Output the (X, Y) coordinate of the center of the cell containing the given text.  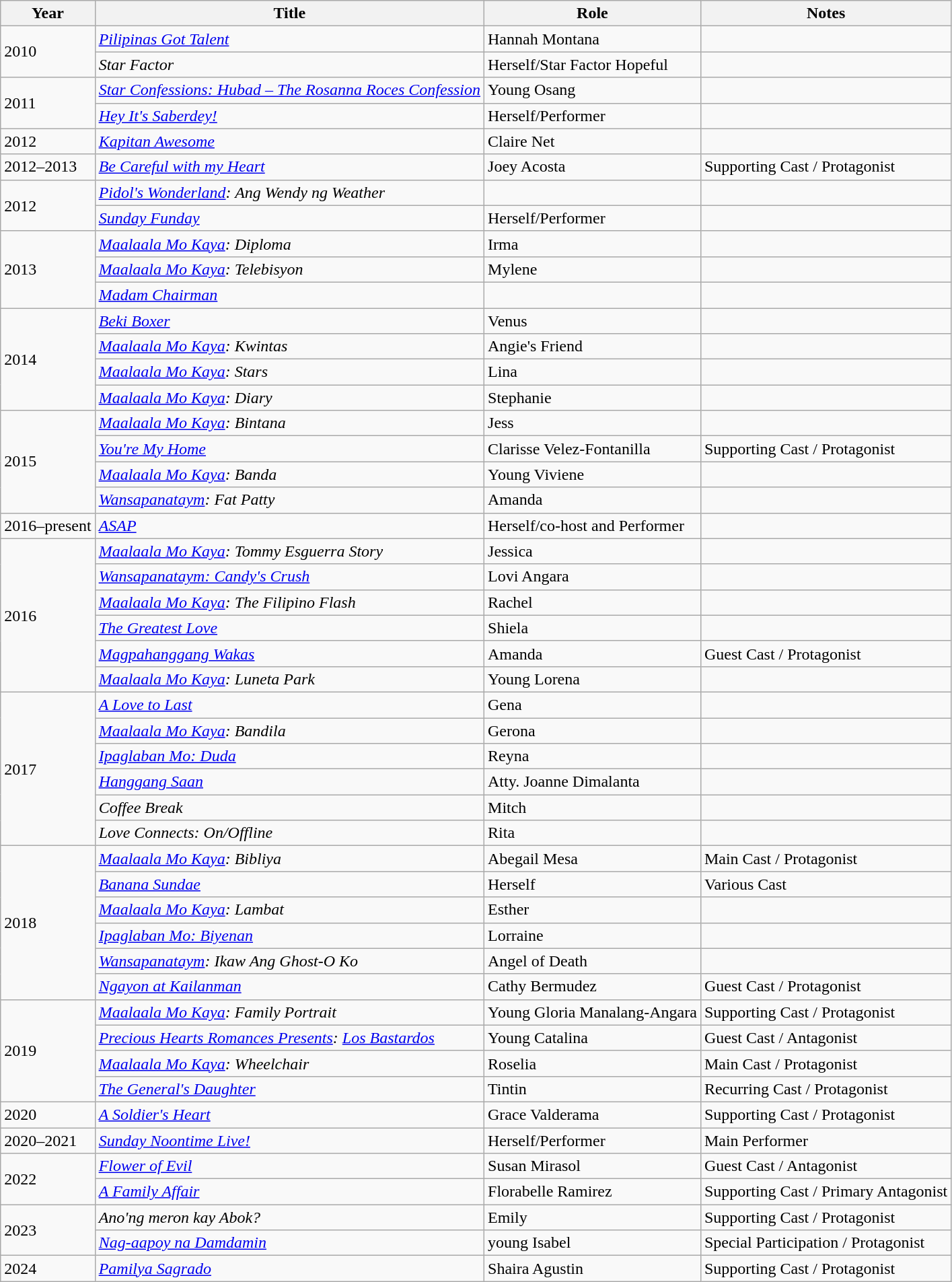
Maalaala Mo Kaya: Bintana (289, 423)
Ngayon at Kailanman (289, 987)
Ano'ng meron kay Abok? (289, 1217)
Maalaala Mo Kaya: Bibliya (289, 859)
2013 (48, 269)
Sunday Funday (289, 218)
Banana Sundae (289, 884)
Jess (593, 423)
2023 (48, 1230)
Maalaala Mo Kaya: The Filipino Flash (289, 602)
Pilipinas Got Talent (289, 39)
Title (289, 13)
Atty. Joanne Dimalanta (593, 782)
Herself/Star Factor Hopeful (593, 65)
Coffee Break (289, 808)
2020–2021 (48, 1141)
Maalaala Mo Kaya: Telebisyon (289, 269)
2012–2013 (48, 167)
Maalaala Mo Kaya: Lambat (289, 910)
Maalaala Mo Kaya: Banda (289, 474)
Florabelle Ramirez (593, 1192)
Rita (593, 833)
Jessica (593, 551)
Hey It's Saberdey! (289, 116)
Esther (593, 910)
Wansapanataym: Ikaw Ang Ghost-O Ko (289, 961)
You're My Home (289, 449)
2019 (48, 1050)
Supporting Cast / Primary Antagonist (826, 1192)
Maalaala Mo Kaya: Stars (289, 372)
2018 (48, 923)
Pidol's Wonderland: Ang Wendy ng Weather (289, 192)
2022 (48, 1179)
Young Lorena (593, 679)
Hanggang Saan (289, 782)
Shaira Agustin (593, 1269)
Young Viviene (593, 474)
Sunday Noontime Live! (289, 1141)
Reyna (593, 756)
Recurring Cast / Protagonist (826, 1089)
Gerona (593, 730)
Love Connects: On/Offline (289, 833)
Venus (593, 321)
2011 (48, 103)
Grace Valderama (593, 1114)
Star Factor (289, 65)
Maalaala Mo Kaya: Tommy Esguerra Story (289, 551)
Abegail Mesa (593, 859)
Mitch (593, 808)
Tintin (593, 1089)
Stephanie (593, 398)
Pamilya Sagrado (289, 1269)
A Family Affair (289, 1192)
Wansapanataym: Fat Patty (289, 500)
Various Cast (826, 884)
Maalaala Mo Kaya: Wheelchair (289, 1063)
Madam Chairman (289, 295)
Roselia (593, 1063)
Role (593, 13)
2024 (48, 1269)
Year (48, 13)
Clarisse Velez-Fontanilla (593, 449)
2017 (48, 769)
Main Performer (826, 1141)
Beki Boxer (289, 321)
Rachel (593, 602)
Flower of Evil (289, 1166)
ASAP (289, 526)
Maalaala Mo Kaya: Bandila (289, 730)
Maalaala Mo Kaya: Diploma (289, 244)
2016–present (48, 526)
Maalaala Mo Kaya: Luneta Park (289, 679)
Be Careful with my Heart (289, 167)
Star Confessions: Hubad – The Rosanna Roces Confession (289, 90)
Nag-aapoy na Damdamin (289, 1243)
Irma (593, 244)
Mylene (593, 269)
Young Osang (593, 90)
Maalaala Mo Kaya: Family Portrait (289, 1012)
2020 (48, 1114)
Angel of Death (593, 961)
Young Gloria Manalang-Angara (593, 1012)
Notes (826, 13)
The Greatest Love (289, 628)
Young Catalina (593, 1038)
young Isabel (593, 1243)
Maalaala Mo Kaya: Kwintas (289, 347)
2010 (48, 52)
A Soldier's Heart (289, 1114)
Lorraine (593, 935)
Herself/co-host and Performer (593, 526)
Magpahanggang Wakas (289, 653)
Claire Net (593, 141)
Angie's Friend (593, 347)
Emily (593, 1217)
Gena (593, 705)
Cathy Bermudez (593, 987)
Joey Acosta (593, 167)
Hannah Montana (593, 39)
Lovi Angara (593, 577)
Wansapanataym: Candy's Crush (289, 577)
Lina (593, 372)
Ipaglaban Mo: Biyenan (289, 935)
Special Participation / Protagonist (826, 1243)
2015 (48, 462)
The General's Daughter (289, 1089)
Ipaglaban Mo: Duda (289, 756)
Kapitan Awesome (289, 141)
2016 (48, 615)
Susan Mirasol (593, 1166)
Precious Hearts Romances Presents: Los Bastardos (289, 1038)
Maalaala Mo Kaya: Diary (289, 398)
Shiela (593, 628)
2014 (48, 359)
A Love to Last (289, 705)
Herself (593, 884)
